From the cell containing the given text, extract its center point as [X, Y] coordinate. 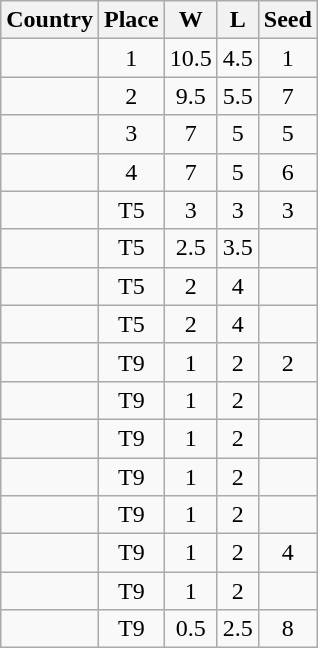
5.5 [238, 96]
10.5 [190, 58]
3.5 [238, 248]
Place [131, 20]
8 [288, 629]
4.5 [238, 58]
9.5 [190, 96]
Seed [288, 20]
Country [50, 20]
L [238, 20]
6 [288, 172]
0.5 [190, 629]
W [190, 20]
